Extract the [x, y] coordinate from the center of the cell holding the provided text.  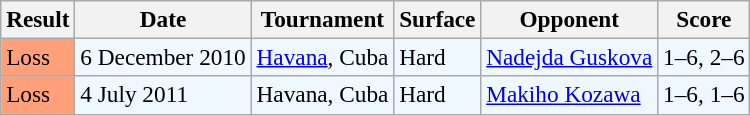
Nadejda Guskova [570, 57]
Date [163, 19]
Opponent [570, 19]
Score [704, 19]
6 December 2010 [163, 57]
1–6, 2–6 [704, 57]
Surface [438, 19]
Result [38, 19]
Makiho Kozawa [570, 95]
4 July 2011 [163, 95]
Tournament [322, 19]
1–6, 1–6 [704, 95]
